Pinpoint the cell where the given text exists, returning its (X, Y) midpoint coordinate. 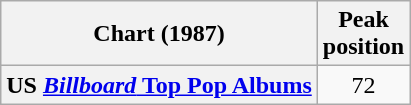
Peak position (363, 34)
US Billboard Top Pop Albums (160, 85)
72 (363, 85)
Chart (1987) (160, 34)
